Search for the cell housing the specified text and yield its (x, y) center coordinate. 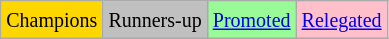
Relegated (342, 20)
Promoted (252, 20)
Runners-up (155, 20)
Champions (52, 20)
